Return the [x, y] coordinate for the center point of the cell that contains the specified text.  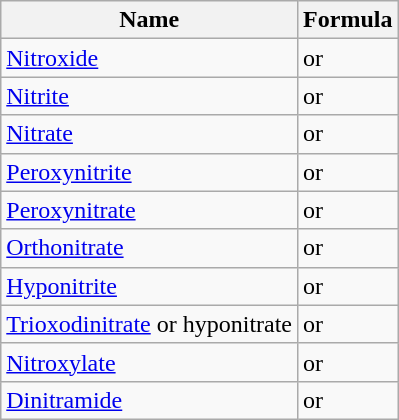
Nitrite [150, 96]
Name [150, 20]
Nitroxide [150, 58]
Hyponitrite [150, 286]
Formula [348, 20]
Trioxodinitrate or hyponitrate [150, 324]
Peroxynitrate [150, 210]
Nitrate [150, 134]
Peroxynitrite [150, 172]
Dinitramide [150, 400]
Orthonitrate [150, 248]
Nitroxylate [150, 362]
